Detect which cell encompasses the target text, then output its (x, y) center coordinate. 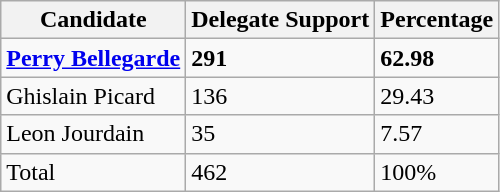
291 (280, 58)
100% (437, 172)
136 (280, 96)
29.43 (437, 96)
7.57 (437, 134)
Candidate (94, 20)
Total (94, 172)
Leon Jourdain (94, 134)
Ghislain Picard (94, 96)
62.98 (437, 58)
462 (280, 172)
Percentage (437, 20)
Delegate Support (280, 20)
35 (280, 134)
Perry Bellegarde (94, 58)
